Detect which cell encompasses the target text, then output its [X, Y] center coordinate. 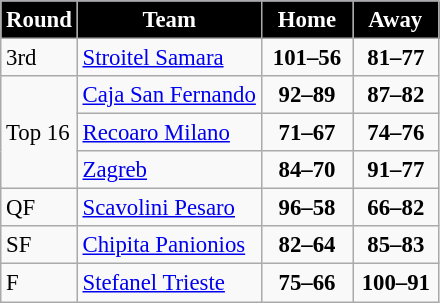
Round [39, 20]
82–64 [307, 245]
Recoaro Milano [169, 133]
87–82 [396, 95]
QF [39, 208]
71–67 [307, 133]
91–77 [396, 170]
75–66 [307, 283]
84–70 [307, 170]
74–76 [396, 133]
Stroitel Samara [169, 58]
66–82 [396, 208]
Away [396, 20]
96–58 [307, 208]
Caja San Fernando [169, 95]
Top 16 [39, 132]
3rd [39, 58]
Chipita Panionios [169, 245]
Home [307, 20]
92–89 [307, 95]
101–56 [307, 58]
Scavolini Pesaro [169, 208]
Stefanel Trieste [169, 283]
SF [39, 245]
F [39, 283]
81–77 [396, 58]
100–91 [396, 283]
85–83 [396, 245]
Zagreb [169, 170]
Team [169, 20]
